From the cell containing the given text, extract its center point as (x, y) coordinate. 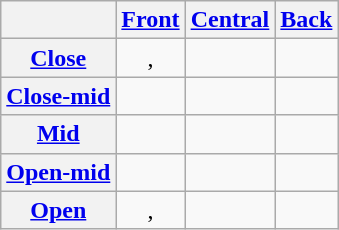
Central (230, 20)
Close-mid (58, 96)
Open-mid (58, 172)
Front (150, 20)
Back (306, 20)
Open (58, 210)
Mid (58, 134)
Close (58, 58)
